Pinpoint the cell where the given text exists, returning its [x, y] midpoint coordinate. 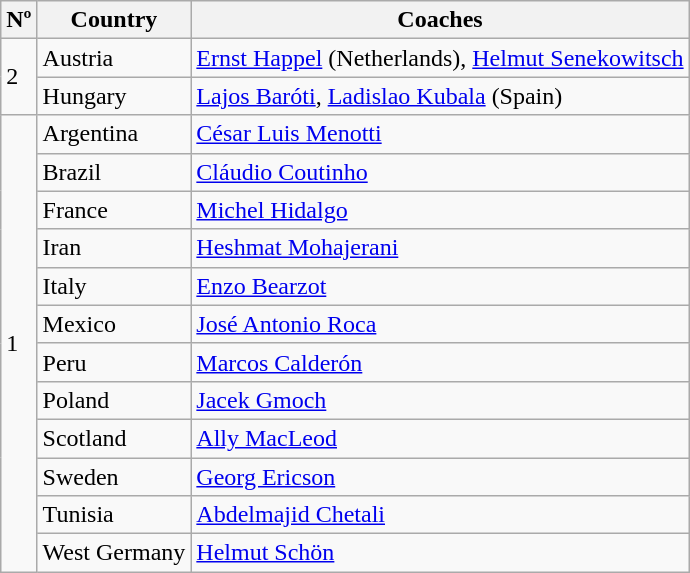
Abdelmajid Chetali [440, 515]
Peru [114, 362]
West Germany [114, 553]
Michel Hidalgo [440, 210]
Hungary [114, 96]
Sweden [114, 477]
Italy [114, 286]
Scotland [114, 438]
César Luis Menotti [440, 134]
Argentina [114, 134]
Ernst Happel (Netherlands), Helmut Senekowitsch [440, 58]
Tunisia [114, 515]
Austria [114, 58]
Heshmat Mohajerani [440, 248]
Ally MacLeod [440, 438]
José Antonio Roca [440, 324]
Mexico [114, 324]
Poland [114, 400]
Nº [19, 20]
Enzo Bearzot [440, 286]
Jacek Gmoch [440, 400]
Marcos Calderón [440, 362]
Helmut Schön [440, 553]
Iran [114, 248]
1 [19, 344]
France [114, 210]
Brazil [114, 172]
Lajos Baróti, Ladislao Kubala (Spain) [440, 96]
Cláudio Coutinho [440, 172]
Georg Ericson [440, 477]
Coaches [440, 20]
Country [114, 20]
2 [19, 77]
